Find where the given text appears and provide that cell's center as [x, y] coordinate. 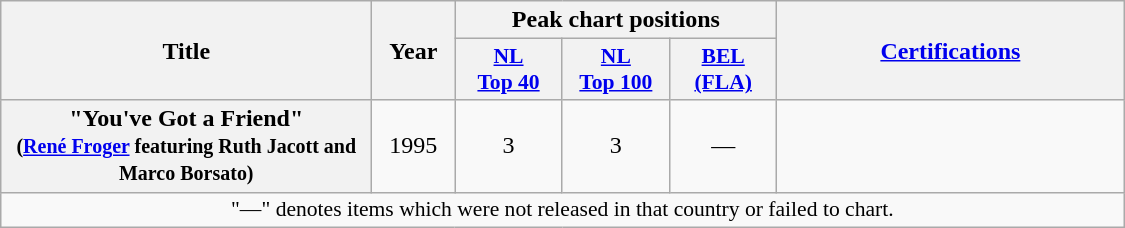
"You've Got a Friend"(René Froger featuring Ruth Jacott and Marco Borsato) [186, 146]
"—" denotes items which were not released in that country or failed to chart. [562, 210]
Year [414, 50]
NLTop 100 [616, 70]
Peak chart positions [616, 20]
NLTop 40 [508, 70]
Title [186, 50]
BEL(FLA) [724, 70]
1995 [414, 146]
— [724, 146]
Certifications [950, 50]
